Return [x, y] of the center of cell containing provided text 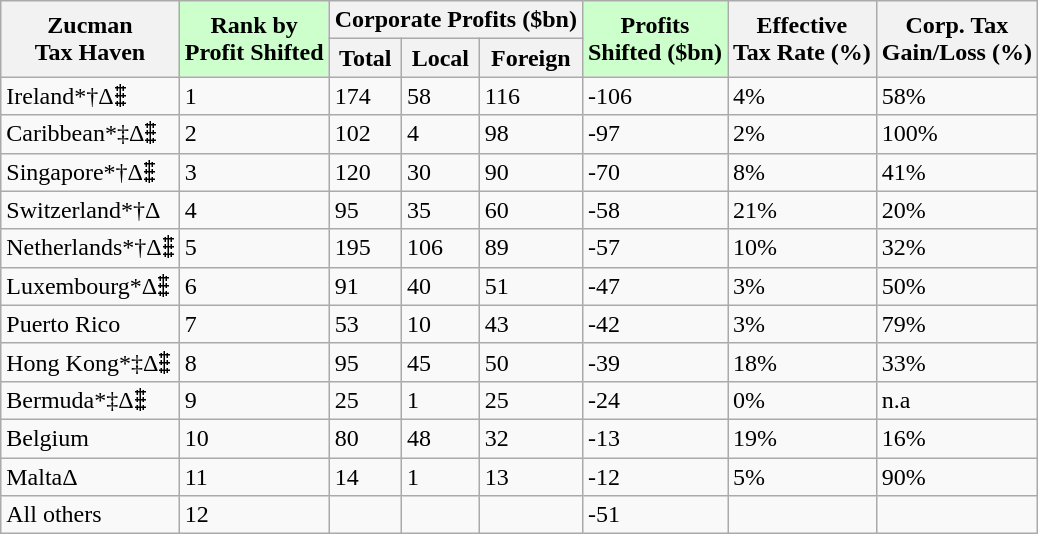
8 [254, 362]
Corp. TaxGain/Loss (%) [956, 39]
14 [365, 477]
32 [530, 438]
30 [440, 172]
-13 [654, 438]
9 [254, 400]
33% [956, 362]
90 [530, 172]
89 [530, 248]
Netherlands*†Δ⹋ [90, 248]
-70 [654, 172]
13 [530, 477]
0% [802, 400]
18% [802, 362]
106 [440, 248]
-106 [654, 96]
12 [254, 515]
Hong Kong*‡Δ⹋ [90, 362]
-51 [654, 515]
7 [254, 324]
Local [440, 58]
4% [802, 96]
195 [365, 248]
102 [365, 134]
-97 [654, 134]
40 [440, 286]
80 [365, 438]
Bermuda*‡Δ⹋ [90, 400]
Switzerland*†Δ [90, 210]
116 [530, 96]
50 [530, 362]
-47 [654, 286]
20% [956, 210]
32% [956, 248]
MaltaΔ [90, 477]
-24 [654, 400]
48 [440, 438]
51 [530, 286]
2 [254, 134]
All others [90, 515]
43 [530, 324]
53 [365, 324]
50% [956, 286]
Zucman Tax Haven [90, 39]
91 [365, 286]
-58 [654, 210]
100% [956, 134]
n.a [956, 400]
90% [956, 477]
Luxembourg*Δ⹋ [90, 286]
ProfitsShifted ($bn) [654, 39]
16% [956, 438]
5% [802, 477]
Corporate Profits ($bn) [456, 20]
11 [254, 477]
-12 [654, 477]
79% [956, 324]
58 [440, 96]
174 [365, 96]
5 [254, 248]
Total [365, 58]
45 [440, 362]
Caribbean*‡Δ⹋ [90, 134]
10% [802, 248]
Singapore*†Δ⹋ [90, 172]
2% [802, 134]
-39 [654, 362]
98 [530, 134]
Rank byProfit Shifted [254, 39]
Belgium [90, 438]
Puerto Rico [90, 324]
35 [440, 210]
Ireland*†Δ⹋ [90, 96]
41% [956, 172]
60 [530, 210]
21% [802, 210]
-42 [654, 324]
120 [365, 172]
EffectiveTax Rate (%) [802, 39]
Foreign [530, 58]
6 [254, 286]
3 [254, 172]
8% [802, 172]
19% [802, 438]
-57 [654, 248]
58% [956, 96]
